Identify which cell holds the provided text, then report its (X, Y) central coordinate. 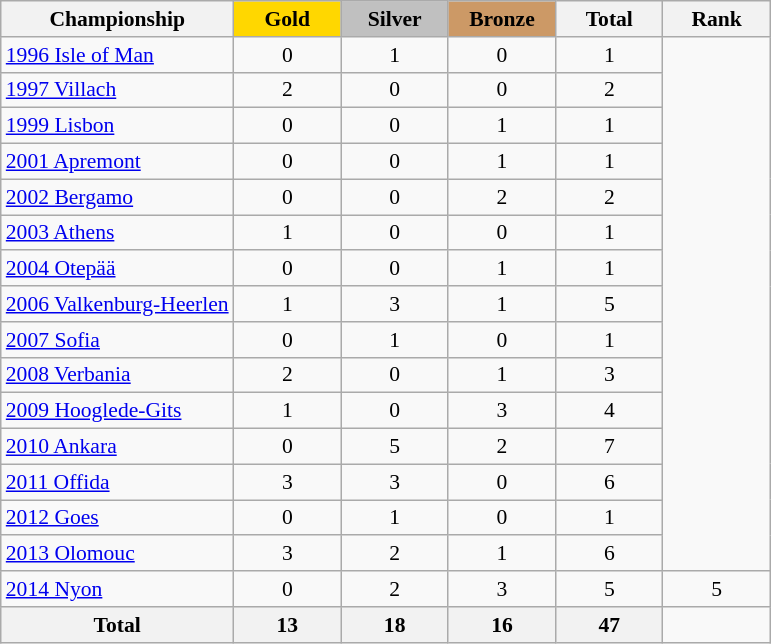
2010 Ankara (118, 447)
2013 Olomouc (118, 554)
2004 Otepää (118, 269)
18 (394, 625)
13 (288, 625)
2011 Offida (118, 482)
Gold (288, 19)
2012 Goes (118, 518)
Silver (394, 19)
1997 Villach (118, 90)
7 (610, 447)
4 (610, 411)
2006 Valkenburg-Heerlen (118, 304)
16 (502, 625)
2009 Hooglede-Gits (118, 411)
2008 Verbania (118, 375)
2002 Bergamo (118, 197)
2014 Nyon (118, 589)
1999 Lisbon (118, 126)
Bronze (502, 19)
2007 Sofia (118, 340)
1996 Isle of Man (118, 55)
47 (610, 625)
2001 Apremont (118, 162)
Championship (118, 19)
2003 Athens (118, 233)
Rank (716, 19)
